Search for the cell housing the specified text and yield its [x, y] center coordinate. 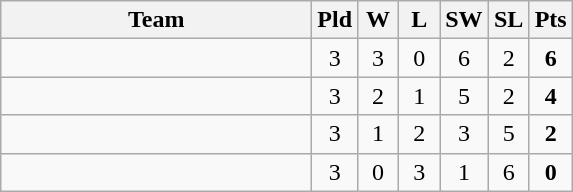
SL [508, 20]
SW [464, 20]
Pld [335, 20]
L [420, 20]
Team [156, 20]
W [378, 20]
4 [550, 96]
Pts [550, 20]
